Find where the given text appears and provide that cell's center as (x, y) coordinate. 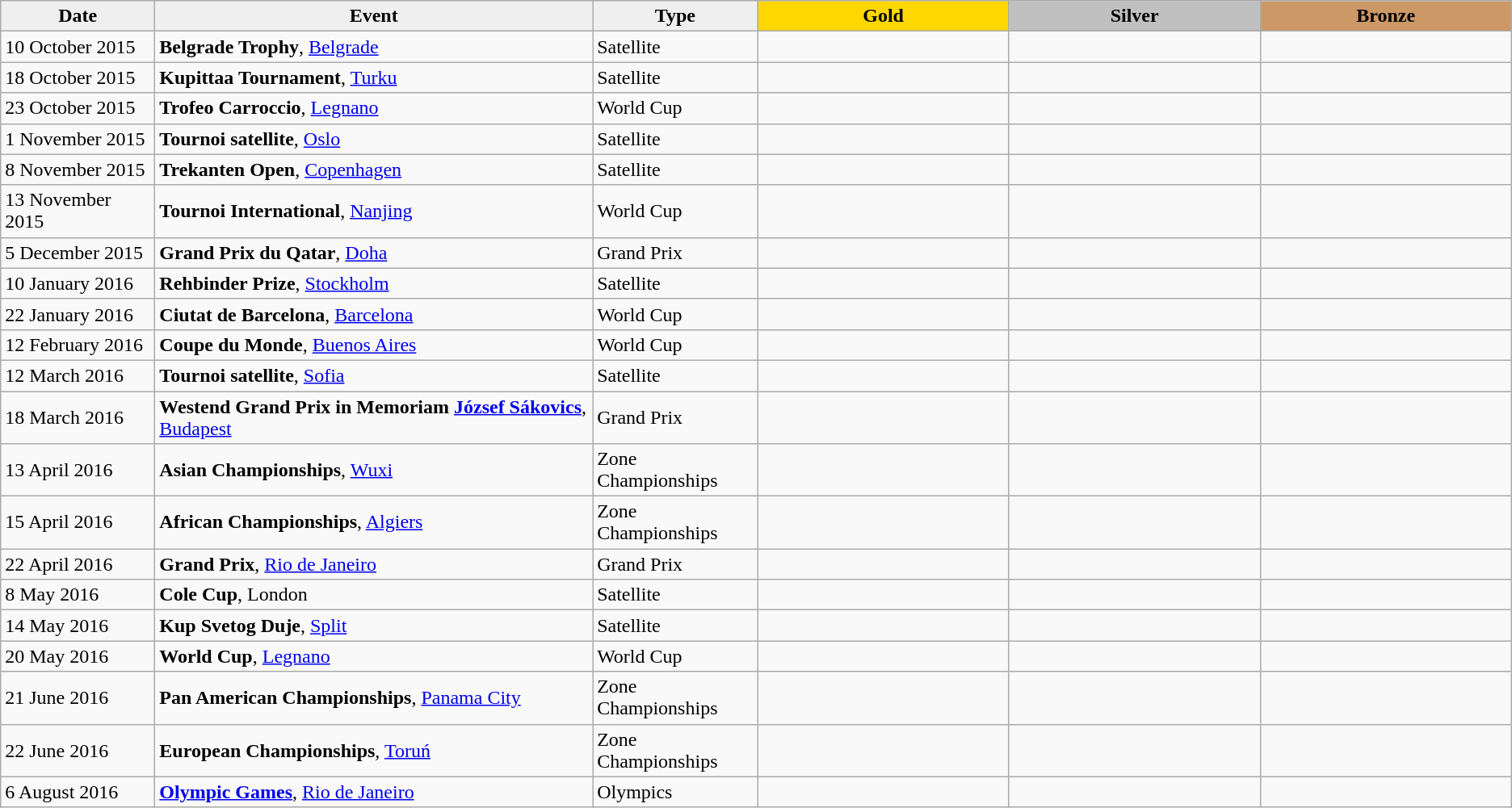
6 August 2016 (78, 792)
Coupe du Monde, Buenos Aires (374, 345)
Trofeo Carroccio, Legnano (374, 108)
Gold (884, 16)
18 March 2016 (78, 417)
Bronze (1386, 16)
21 June 2016 (78, 697)
Cole Cup, London (374, 595)
1 November 2015 (78, 139)
Kup Svetog Duje, Split (374, 626)
Type (675, 16)
African Championships, Algiers (374, 523)
European Championships, Toruń (374, 751)
Grand Prix du Qatar, Doha (374, 253)
10 October 2015 (78, 47)
Pan American Championships, Panama City (374, 697)
5 December 2015 (78, 253)
Date (78, 16)
Ciutat de Barcelona, Barcelona (374, 314)
15 April 2016 (78, 523)
12 March 2016 (78, 375)
Event (374, 16)
14 May 2016 (78, 626)
10 January 2016 (78, 283)
22 June 2016 (78, 751)
13 November 2015 (78, 211)
Olympics (675, 792)
Kupittaa Tournament, Turku (374, 77)
20 May 2016 (78, 656)
Grand Prix, Rio de Janeiro (374, 564)
12 February 2016 (78, 345)
Asian Championships, Wuxi (374, 470)
Silver (1134, 16)
Tournoi satellite, Sofia (374, 375)
13 April 2016 (78, 470)
Belgrade Trophy, Belgrade (374, 47)
22 April 2016 (78, 564)
23 October 2015 (78, 108)
Olympic Games, Rio de Janeiro (374, 792)
Rehbinder Prize, Stockholm (374, 283)
18 October 2015 (78, 77)
8 May 2016 (78, 595)
22 January 2016 (78, 314)
World Cup, Legnano (374, 656)
Tournoi International, Nanjing (374, 211)
Tournoi satellite, Oslo (374, 139)
8 November 2015 (78, 170)
Westend Grand Prix in Memoriam József Sákovics, Budapest (374, 417)
Trekanten Open, Copenhagen (374, 170)
